Return [x, y] of the center of cell containing provided text 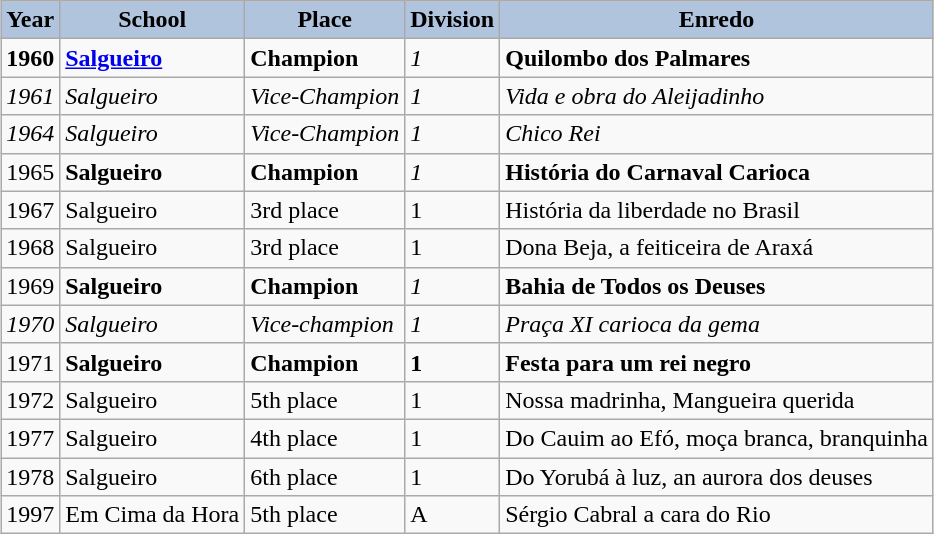
Do Cauim ao Efó, moça branca, branquinha [717, 438]
Sérgio Cabral a cara do Rio [717, 515]
Year [30, 20]
Place [325, 20]
História da liberdade no Brasil [717, 210]
1967 [30, 210]
Vice-champion [325, 324]
1969 [30, 286]
Dona Beja, a feiticeira de Araxá [717, 248]
6th place [325, 477]
1961 [30, 96]
1970 [30, 324]
Bahia de Todos os Deuses [717, 286]
1972 [30, 400]
1971 [30, 362]
História do Carnaval Carioca [717, 172]
School [152, 20]
1997 [30, 515]
Do Yorubá à luz, an aurora dos deuses [717, 477]
Nossa madrinha, Mangueira querida [717, 400]
1960 [30, 58]
Quilombo dos Palmares [717, 58]
Vida e obra do Aleijadinho [717, 96]
1977 [30, 438]
Festa para um rei negro [717, 362]
Division [452, 20]
Enredo [717, 20]
1964 [30, 134]
A [452, 515]
1965 [30, 172]
Em Cima da Hora [152, 515]
4th place [325, 438]
Chico Rei [717, 134]
1968 [30, 248]
1978 [30, 477]
Praça XI carioca da gema [717, 324]
